Determine the [x, y] coordinate at the center of the cell enclosing the given text.  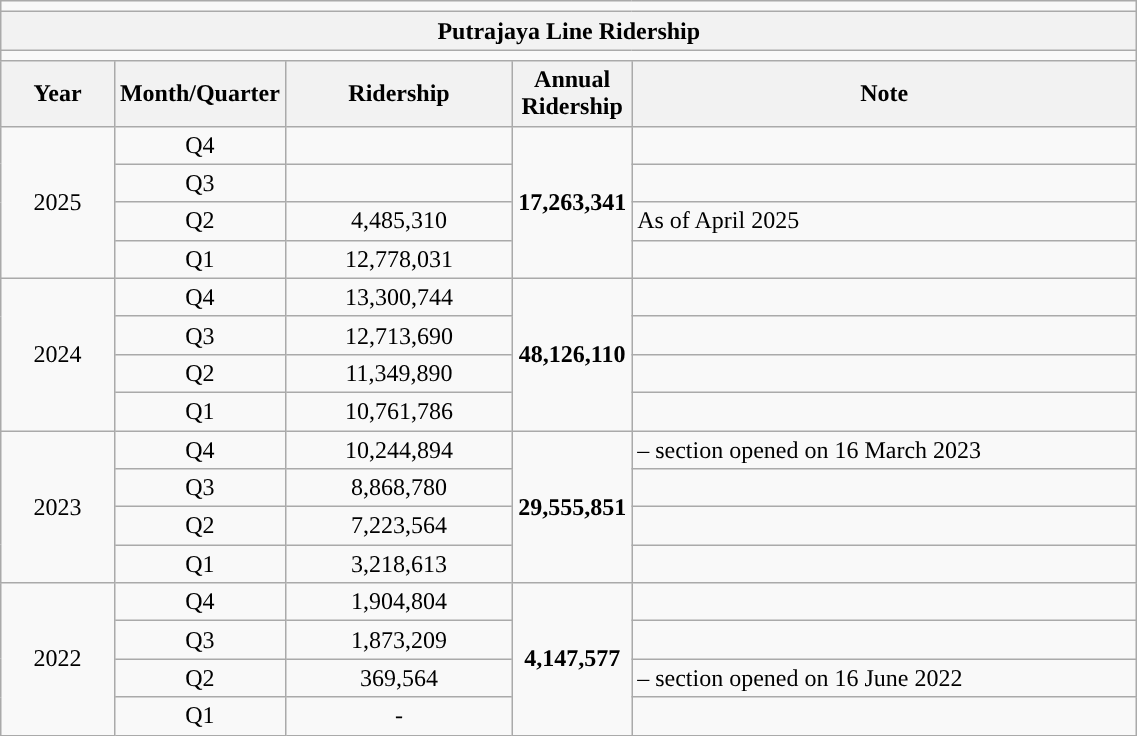
2022 [58, 659]
As of April 2025 [884, 221]
11,349,890 [398, 373]
48,126,110 [572, 354]
4,485,310 [398, 221]
– section opened on 16 June 2022 [884, 678]
1,904,804 [398, 602]
4,147,577 [572, 659]
12,778,031 [398, 259]
Year [58, 94]
Putrajaya Line Ridership [569, 31]
10,244,894 [398, 449]
- [398, 716]
1,873,209 [398, 640]
17,263,341 [572, 202]
10,761,786 [398, 411]
Note [884, 94]
7,223,564 [398, 526]
Annual Ridership [572, 94]
29,555,851 [572, 506]
8,868,780 [398, 488]
2023 [58, 506]
13,300,744 [398, 297]
– section opened on 16 March 2023 [884, 449]
Ridership [398, 94]
2024 [58, 354]
Month/Quarter [200, 94]
12,713,690 [398, 335]
369,564 [398, 678]
2025 [58, 202]
3,218,613 [398, 564]
